Scan for the cell matching the given text and deliver its [X, Y] coordinate at center. 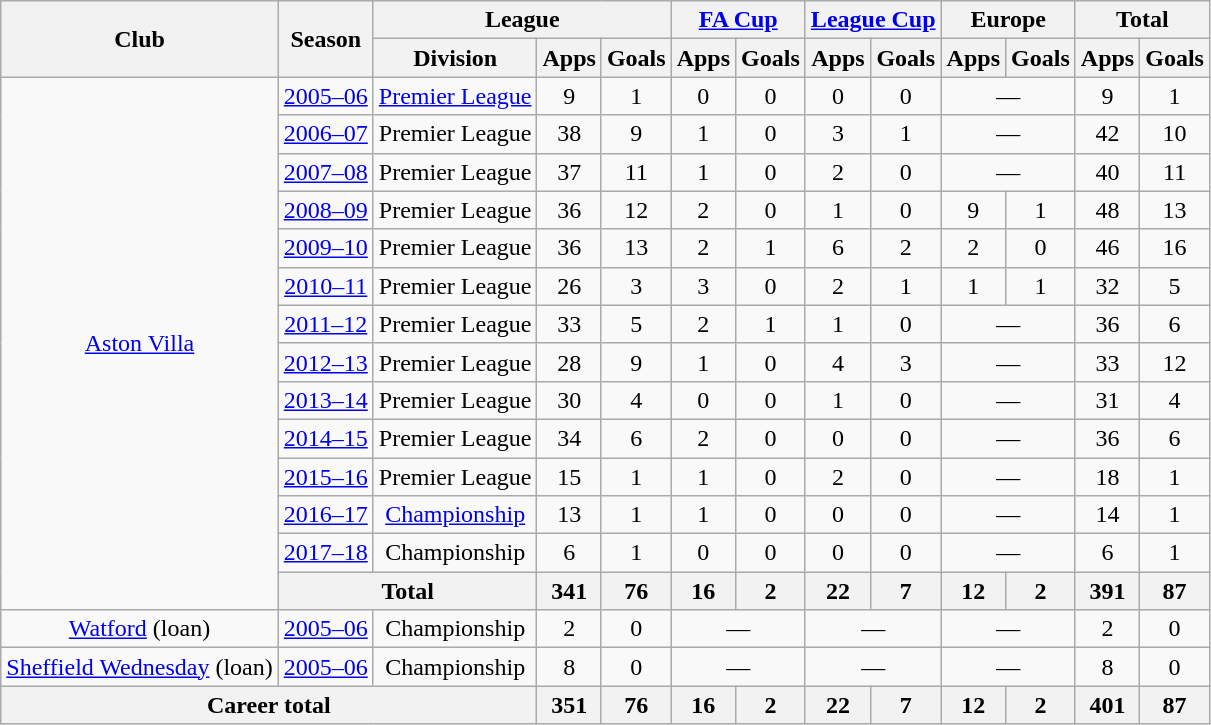
Career total [269, 705]
26 [569, 286]
Watford (loan) [140, 629]
Division [455, 58]
30 [569, 400]
2008–09 [326, 210]
40 [1107, 172]
League [522, 20]
2013–14 [326, 400]
18 [1107, 477]
FA Cup [738, 20]
Season [326, 39]
2011–12 [326, 324]
46 [1107, 248]
2009–10 [326, 248]
Aston Villa [140, 344]
2017–18 [326, 553]
31 [1107, 400]
34 [569, 438]
2006–07 [326, 134]
2012–13 [326, 362]
37 [569, 172]
42 [1107, 134]
2010–11 [326, 286]
10 [1175, 134]
48 [1107, 210]
League Cup [873, 20]
Club [140, 39]
14 [1107, 515]
2014–15 [326, 438]
391 [1107, 591]
341 [569, 591]
28 [569, 362]
32 [1107, 286]
2015–16 [326, 477]
Sheffield Wednesday (loan) [140, 667]
2007–08 [326, 172]
2016–17 [326, 515]
15 [569, 477]
351 [569, 705]
401 [1107, 705]
Europe [1008, 20]
38 [569, 134]
